Capture the cell that displays the provided text and extract its [x, y] central coordinate. 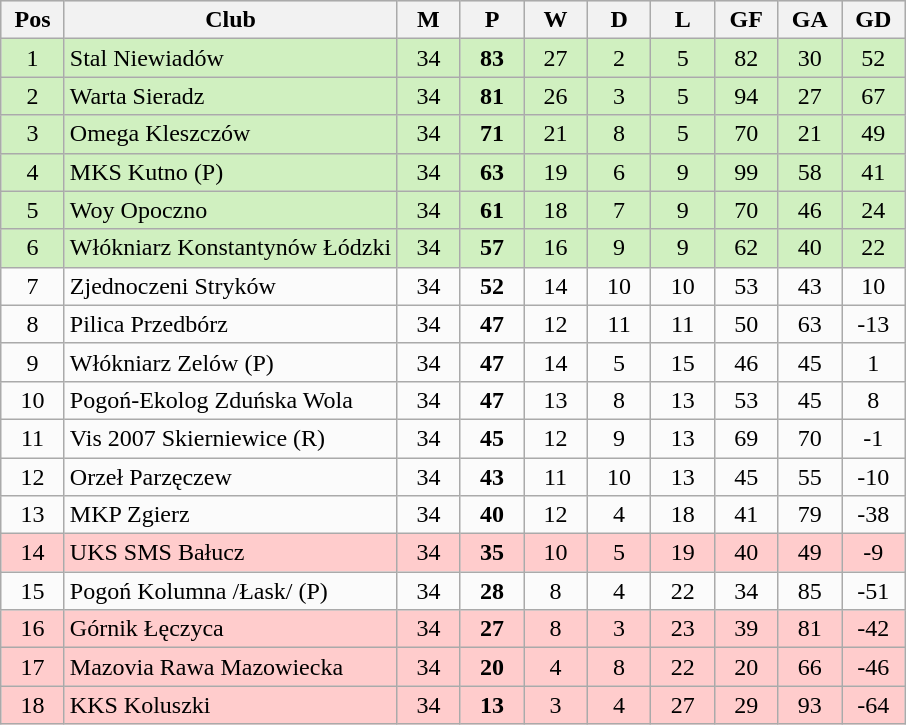
Stal Niewiadów [230, 58]
83 [492, 58]
24 [874, 210]
58 [810, 172]
28 [492, 591]
39 [746, 629]
82 [746, 58]
55 [810, 477]
-10 [874, 477]
-64 [874, 705]
66 [810, 667]
29 [746, 705]
61 [492, 210]
Włókniarz Zelów (P) [230, 362]
Włókniarz Konstantynów Łódzki [230, 248]
Górnik Łęczyca [230, 629]
GA [810, 20]
KKS Koluszki [230, 705]
-42 [874, 629]
Woy Opoczno [230, 210]
MKS Kutno (P) [230, 172]
57 [492, 248]
67 [874, 96]
94 [746, 96]
MKP Zgierz [230, 515]
Pilica Przedbórz [230, 324]
35 [492, 553]
71 [492, 134]
-51 [874, 591]
UKS SMS Bałucz [230, 553]
26 [556, 96]
D [619, 20]
Orzeł Parzęczew [230, 477]
-9 [874, 553]
GD [874, 20]
23 [683, 629]
62 [746, 248]
P [492, 20]
Club [230, 20]
GF [746, 20]
L [683, 20]
M [429, 20]
93 [810, 705]
Warta Sieradz [230, 96]
79 [810, 515]
99 [746, 172]
85 [810, 591]
-1 [874, 438]
-46 [874, 667]
Pogoń Kolumna /Łask/ (P) [230, 591]
69 [746, 438]
W [556, 20]
17 [33, 667]
Mazovia Rawa Mazowiecka [230, 667]
Vis 2007 Skierniewice (R) [230, 438]
Zjednoczeni Stryków [230, 286]
Omega Kleszczów [230, 134]
-13 [874, 324]
Pos [33, 20]
Pogoń-Ekolog Zduńska Wola [230, 400]
-38 [874, 515]
30 [810, 58]
50 [746, 324]
